Capture the cell that displays the provided text and extract its (X, Y) central coordinate. 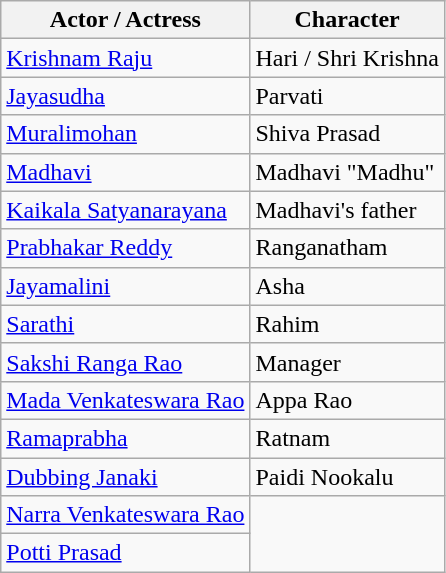
Sakshi Ranga Rao (126, 362)
Character (347, 20)
Madhavi "Madhu" (347, 172)
Actor / Actress (126, 20)
Dubbing Janaki (126, 477)
Narra Venkateswara Rao (126, 515)
Madhavi's father (347, 210)
Appa Rao (347, 400)
Parvati (347, 96)
Jayasudha (126, 96)
Rahim (347, 324)
Manager (347, 362)
Muralimohan (126, 134)
Kaikala Satyanarayana (126, 210)
Jayamalini (126, 286)
Krishnam Raju (126, 58)
Paidi Nookalu (347, 477)
Madhavi (126, 172)
Hari / Shri Krishna (347, 58)
Asha (347, 286)
Mada Venkateswara Rao (126, 400)
Potti Prasad (126, 553)
Ranganatham (347, 248)
Sarathi (126, 324)
Shiva Prasad (347, 134)
Ramaprabha (126, 438)
Ratnam (347, 438)
Prabhakar Reddy (126, 248)
